Scan for the cell matching the given text and deliver its (x, y) coordinate at center. 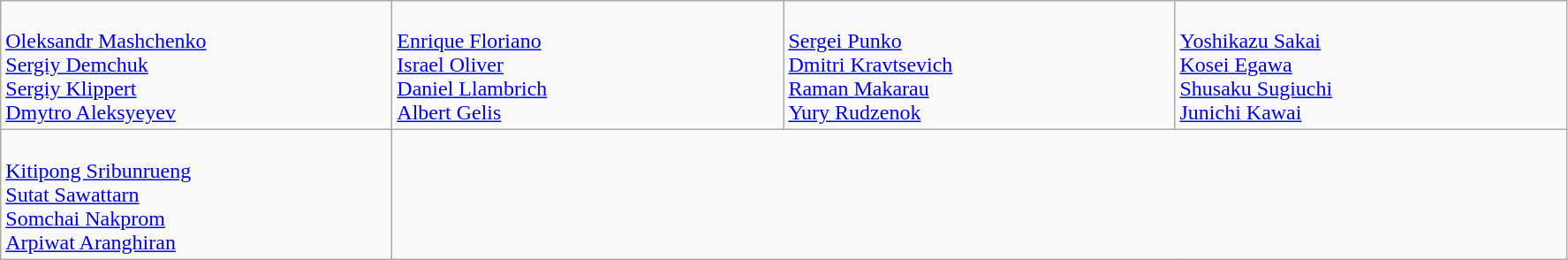
Enrique FlorianoIsrael OliverDaniel LlambrichAlbert Gelis (588, 65)
Kitipong SribunruengSutat SawattarnSomchai NakpromArpiwat Aranghiran (196, 195)
Yoshikazu SakaiKosei EgawaShusaku SugiuchiJunichi Kawai (1371, 65)
Oleksandr MashchenkoSergiy DemchukSergiy KlippertDmytro Aleksyeyev (196, 65)
Sergei PunkoDmitri KravtsevichRaman MakarauYury Rudzenok (979, 65)
